Extract the (X, Y) coordinate from the center of the cell holding the provided text.  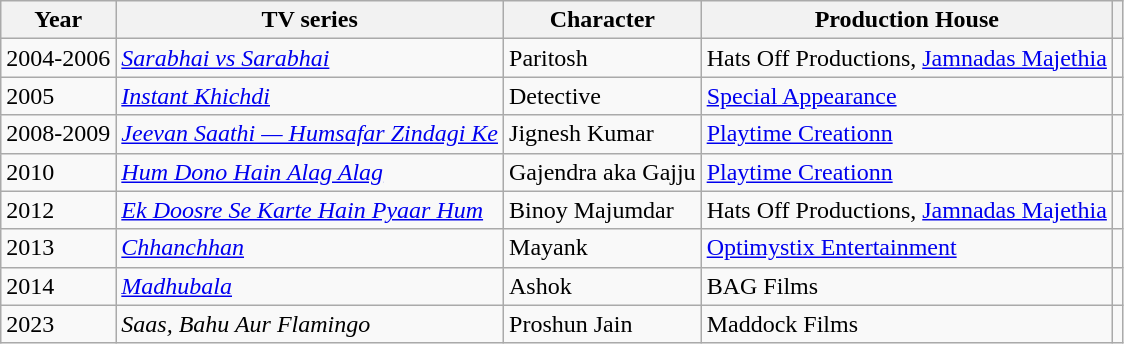
Jignesh Kumar (603, 134)
Detective (603, 96)
2014 (58, 286)
Special Appearance (906, 96)
2023 (58, 324)
Hum Dono Hain Alag Alag (310, 172)
Saas, Bahu Aur Flamingo (310, 324)
Binoy Majumdar (603, 210)
2005 (58, 96)
Paritosh (603, 58)
BAG Films (906, 286)
Sarabhai vs Sarabhai (310, 58)
Proshun Jain (603, 324)
Ek Doosre Se Karte Hain Pyaar Hum (310, 210)
Mayank (603, 248)
2010 (58, 172)
TV series (310, 20)
Chhanchhan (310, 248)
2013 (58, 248)
Year (58, 20)
2008-2009 (58, 134)
Ashok (603, 286)
Gajendra aka Gajju (603, 172)
Character (603, 20)
Jeevan Saathi — Humsafar Zindagi Ke (310, 134)
Maddock Films (906, 324)
Optimystix Entertainment (906, 248)
Madhubala (310, 286)
Instant Khichdi (310, 96)
2012 (58, 210)
2004-2006 (58, 58)
Production House (906, 20)
